Search for the cell housing the specified text and yield its [X, Y] center coordinate. 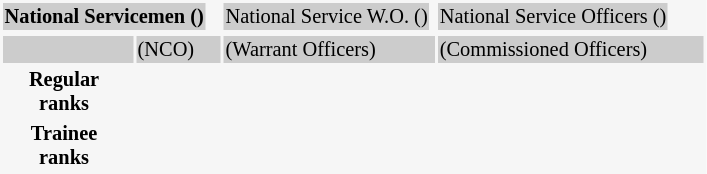
National Service Officers () [553, 16]
(NCO) [178, 50]
National Service W.O. () [326, 16]
Regularranks [64, 92]
(Commissioned Officers) [571, 50]
National Servicemen () [104, 16]
(Warrant Officers) [330, 50]
Traineeranks [64, 146]
